Search for the cell housing the specified text and yield its [X, Y] center coordinate. 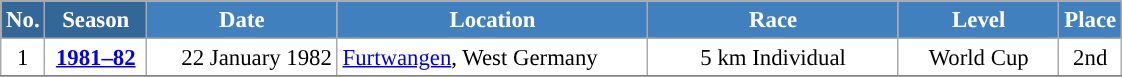
22 January 1982 [242, 58]
Race [774, 20]
2nd [1090, 58]
Location [492, 20]
Date [242, 20]
No. [23, 20]
Furtwangen, West Germany [492, 58]
5 km Individual [774, 58]
1981–82 [96, 58]
Place [1090, 20]
World Cup [978, 58]
Season [96, 20]
Level [978, 20]
1 [23, 58]
